Identify which cell holds the provided text, then report its (x, y) central coordinate. 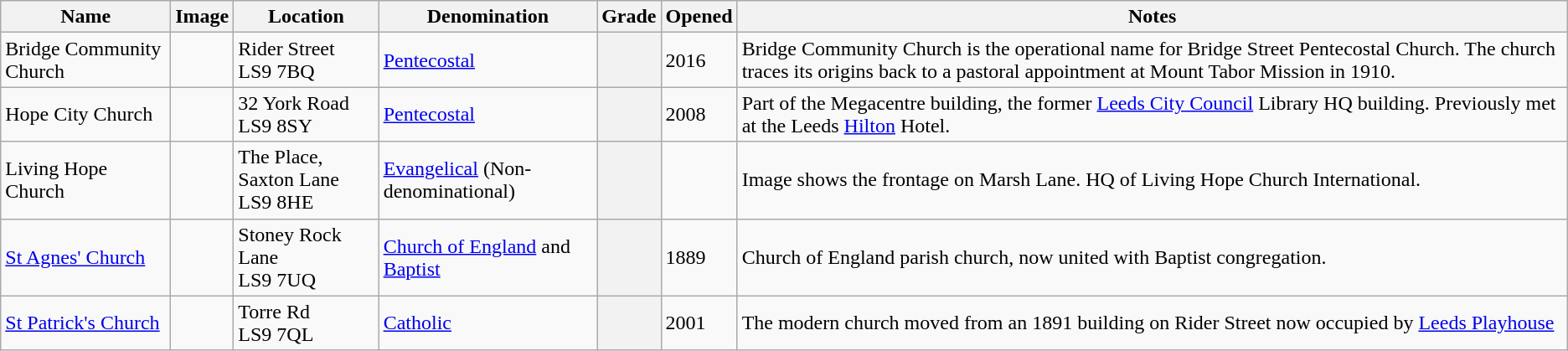
Stoney Rock LaneLS9 7UQ (307, 257)
The Place, Saxton LaneLS9 8HE (307, 180)
Denomination (487, 17)
Part of the Megacentre building, the former Leeds City Council Library HQ building. Previously met at the Leeds Hilton Hotel. (1153, 114)
2016 (699, 60)
Hope City Church (85, 114)
1889 (699, 257)
2008 (699, 114)
Evangelical (Non-denominational) (487, 180)
Torre RdLS9 7QL (307, 323)
Name (85, 17)
St Patrick's Church (85, 323)
Location (307, 17)
2001 (699, 323)
Notes (1153, 17)
Image (203, 17)
Bridge Community Church (85, 60)
Image shows the frontage on Marsh Lane. HQ of Living Hope Church International. (1153, 180)
The modern church moved from an 1891 building on Rider Street now occupied by Leeds Playhouse (1153, 323)
Living Hope Church (85, 180)
Opened (699, 17)
Rider StreetLS9 7BQ (307, 60)
Grade (629, 17)
Church of England and Baptist (487, 257)
32 York RoadLS9 8SY (307, 114)
Church of England parish church, now united with Baptist congregation. (1153, 257)
St Agnes' Church (85, 257)
Catholic (487, 323)
